Detect which cell encompasses the target text, then output its [X, Y] center coordinate. 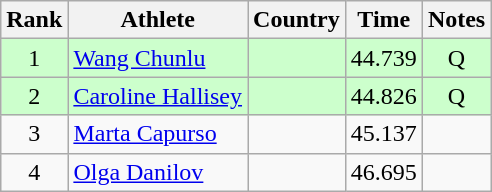
Caroline Hallisey [158, 96]
46.695 [384, 172]
44.739 [384, 58]
Wang Chunlu [158, 58]
2 [34, 96]
Notes [456, 20]
44.826 [384, 96]
Marta Capurso [158, 134]
3 [34, 134]
Time [384, 20]
1 [34, 58]
45.137 [384, 134]
Olga Danilov [158, 172]
Country [297, 20]
Rank [34, 20]
Athlete [158, 20]
4 [34, 172]
